Output the (x, y) coordinate of the center of the cell containing the given text.  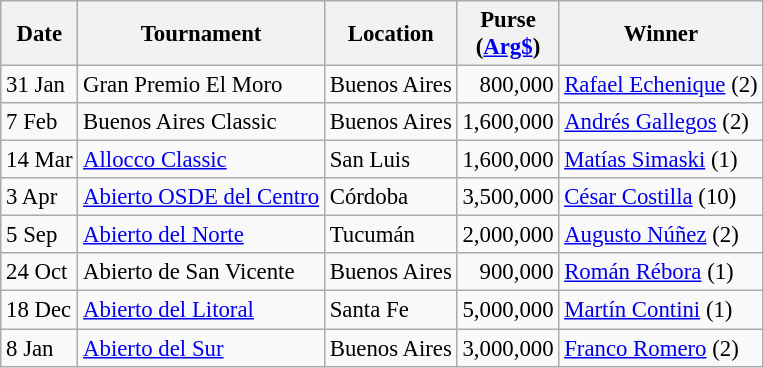
Tournament (202, 34)
3 Apr (40, 197)
5,000,000 (508, 310)
Buenos Aires Classic (202, 122)
3,000,000 (508, 348)
Abierto OSDE del Centro (202, 197)
Abierto del Litoral (202, 310)
Abierto de San Vicente (202, 273)
14 Mar (40, 160)
Rafael Echenique (2) (661, 85)
2,000,000 (508, 235)
Córdoba (390, 197)
Tucumán (390, 235)
Matías Simaski (1) (661, 160)
César Costilla (10) (661, 197)
Andrés Gallegos (2) (661, 122)
Allocco Classic (202, 160)
Abierto del Sur (202, 348)
18 Dec (40, 310)
Abierto del Norte (202, 235)
Winner (661, 34)
Purse(Arg$) (508, 34)
800,000 (508, 85)
7 Feb (40, 122)
3,500,000 (508, 197)
Location (390, 34)
Martín Contini (1) (661, 310)
Gran Premio El Moro (202, 85)
Date (40, 34)
Román Rébora (1) (661, 273)
Augusto Núñez (2) (661, 235)
24 Oct (40, 273)
Santa Fe (390, 310)
900,000 (508, 273)
5 Sep (40, 235)
Franco Romero (2) (661, 348)
31 Jan (40, 85)
8 Jan (40, 348)
San Luis (390, 160)
